Detect which cell encompasses the target text, then output its [x, y] center coordinate. 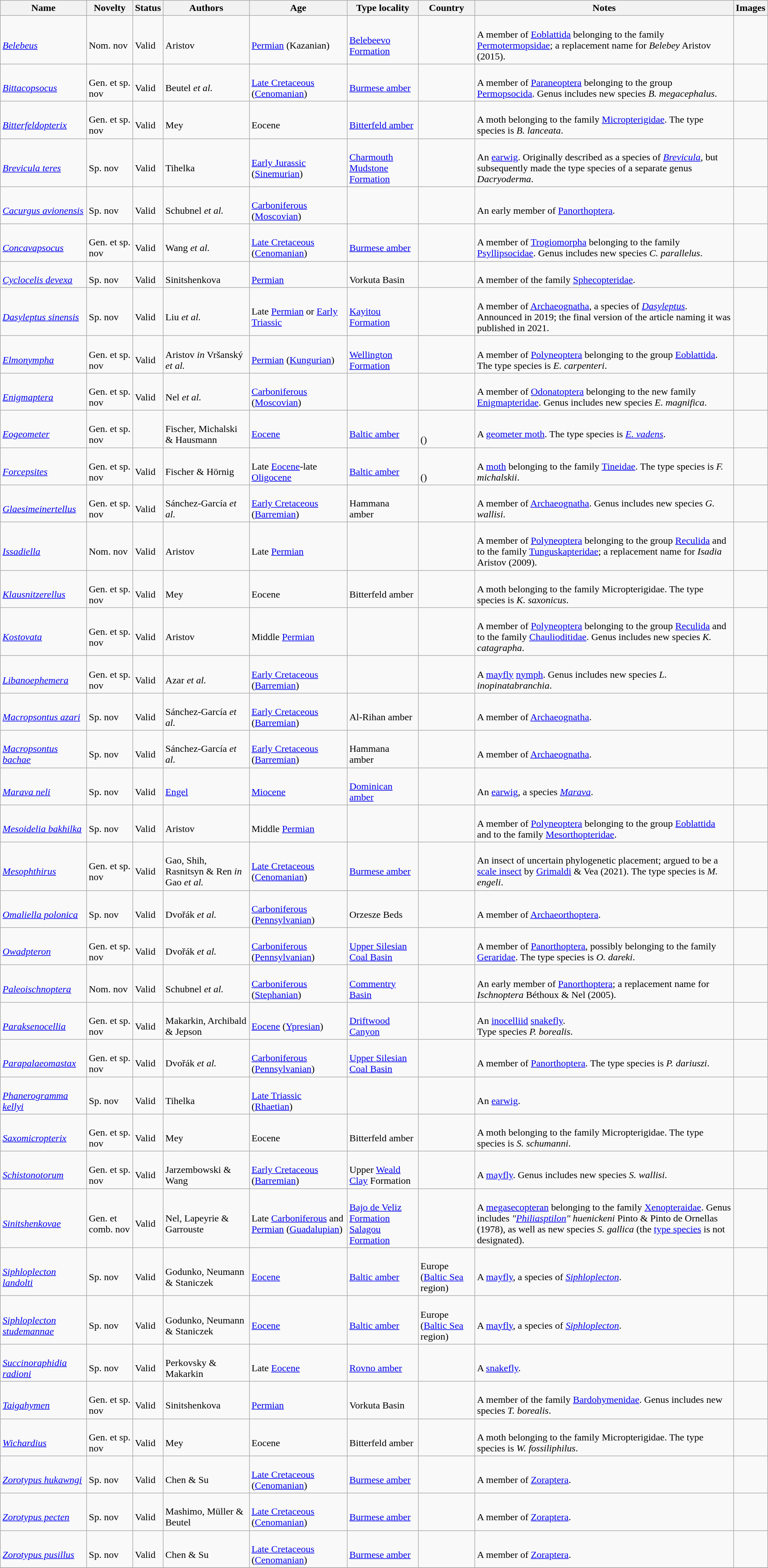
Kayitou Formation [383, 312]
Charmouth Mudstone Formation [383, 163]
Macropsontus azari [44, 712]
Nel, Lapeyrie & Garrouste [207, 1218]
Rovno amber [383, 1363]
Jarzembowski & Wang [207, 1170]
Taigahymen [44, 1400]
Saxomicropterix [44, 1133]
Wichardius [44, 1437]
A member of Trogiomorpha belonging to the family Psyllipsocidae. Genus includes new species C. parallelus. [604, 243]
Driftwood Canyon [383, 1021]
Wellington Formation [383, 354]
Paleoischnoptera [44, 983]
Al-Rihan amber [383, 712]
Wang et al. [207, 243]
A member of Archaeognatha, a species of Dasyleptus. Announced in 2019; the final version of the article naming it was published in 2021. [604, 312]
A member of Eoblattida belonging to the family Permotermopsidae; a replacement name for Belebey Aristov (2015). [604, 40]
Elmonympha [44, 354]
A moth belonging to the family Tineidae. The type species is F. michalskii. [604, 466]
A member of Polyneoptera belonging to the group Reculida and to the family Tunguskapteridae; a replacement name for Isadia Aristov (2009). [604, 547]
A snakefly. [604, 1363]
A geometer moth. The type species is E. vadens. [604, 429]
Images [751, 8]
Dominican amber [383, 786]
A member of the family Bardohymenidae. Genus includes new species T. borealis. [604, 1400]
Marava neli [44, 786]
Libanoephemera [44, 674]
Late Permian [298, 547]
Sinitshenkovae [44, 1218]
Late Permian or Early Triassic [298, 312]
Gen. et comb. nov [110, 1218]
Dasyleptus sinensis [44, 312]
A member of Archaeognatha. Genus includes new species G. wallisi. [604, 504]
Late Eocene-late Oligocene [298, 466]
Late Eocene [298, 1363]
Perkovsky & Makarkin [207, 1363]
A member of Panorthoptera, possibly belonging to the family Geraridae. The type species is O. dareki. [604, 946]
A member of Polyneoptera belonging to the group Eoblattida. The type species is E. carpenteri. [604, 354]
Kostovata [44, 632]
Permian (Kazanian) [298, 40]
Azar et al. [207, 674]
Miocene [298, 786]
Eocene (Ypresian) [298, 1021]
Belebeus [44, 40]
Notes [604, 8]
An earwig. [604, 1096]
An earwig. Originally described as a species of Brevicula, but subsequently made the type species of a separate genus Dacryoderma. [604, 163]
Siphloplecton studemannae [44, 1320]
Engel [207, 786]
Concavapsocus [44, 243]
Fischer & Hörnig [207, 466]
Brevicula teres [44, 163]
Late Carboniferous and Permian (Guadalupian) [298, 1218]
An insect of uncertain phylogenetic placement; argued to be a scale insect by Grimaldi & Vea (2021). The type species is M. engeli. [604, 866]
Type locality [383, 8]
Mesophthirus [44, 866]
Eogeometer [44, 429]
An early member of Panorthoptera; a replacement name for Ischnoptera Béthoux & Nel (2005). [604, 983]
Mesoidelia bakhilka [44, 823]
Parapalaeomastax [44, 1058]
Bajo de Veliz Formation Salagou Formation [383, 1218]
Upper Weald Clay Formation [383, 1170]
Paraksenocellia [44, 1021]
Fischer, Michalski & Hausmann [207, 429]
An earwig, a species Marava. [604, 786]
Name [44, 8]
A member of Panorthoptera. The type species is P. dariuszi. [604, 1058]
Bitterfeldopterix [44, 120]
Issadiella [44, 547]
Gao, Shih, Rasnitsyn & Ren in Gao et al. [207, 866]
Orzesze Beds [383, 909]
Forcepsites [44, 466]
Zorotypus pecten [44, 1512]
An early member of Panorthoptera. [604, 205]
A member of Polyneoptera belonging to the group Eoblattida and to the family Mesorthopteridae. [604, 823]
Carboniferous (Stephanian) [298, 983]
Country [446, 8]
Bittacopsocus [44, 83]
Enigmaptera [44, 391]
A member of Polyneoptera belonging to the group Reculida and to the family Chaulioditidae. Genus includes new species K. catagrapha. [604, 632]
An inocelliid snakefly. Type species P. borealis. [604, 1021]
Phanerogramma kellyi [44, 1096]
Age [298, 8]
A mayfly nymph. Genus includes new species L. inopinatabranchia. [604, 674]
A moth belonging to the family Micropterigidae. The type species is K. saxonicus. [604, 589]
Permian (Kungurian) [298, 354]
Owadpteron [44, 946]
Cacurgus avionensis [44, 205]
A member of Odonatoptera belonging to the new family Enigmapteridae. Genus includes new species E. magnifica. [604, 391]
Succinoraphidia radioni [44, 1363]
Commentry Basin [383, 983]
A moth belonging to the family Micropterigidae. The type species is W. fossiliphilus. [604, 1437]
A mayfly. Genus includes new species S. wallisi. [604, 1170]
Zorotypus hukawngi [44, 1474]
A moth belonging to the family Micropterigidae. The type species is S. schumanni. [604, 1133]
Status [148, 8]
Authors [207, 8]
A moth belonging to the family Micropterigidae. The type species is B. lanceata. [604, 120]
Mashimo, Müller & Beutel [207, 1512]
Omaliella polonica [44, 909]
Late Triassic (Rhaetian) [298, 1096]
Cyclocelis devexa [44, 274]
Aristov in Vršanský et al. [207, 354]
Early Jurassic (Sinemurian) [298, 163]
Belebeevo Formation [383, 40]
Makarkin, Archibald & Jepson [207, 1021]
Nel et al. [207, 391]
A member of the family Sphecopteridae. [604, 274]
Liu et al. [207, 312]
Siphloplecton landolti [44, 1272]
A member of Archaeorthoptera. [604, 909]
A member of Paraneoptera belonging to the group Permopsocida. Genus includes new species B. megacephalus. [604, 83]
Klausnitzerellus [44, 589]
Macropsontus bachae [44, 749]
Glaesimeinertellus [44, 504]
Beutel et al. [207, 83]
Zorotypus pusillus [44, 1549]
Schistonotorum [44, 1170]
Novelty [110, 8]
